Pinpoint the cell where the given text exists, returning its [x, y] midpoint coordinate. 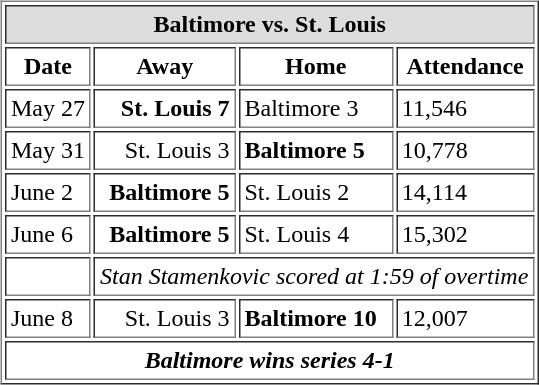
June 8 [48, 318]
St. Louis 7 [165, 108]
St. Louis 4 [316, 234]
10,778 [465, 150]
Baltimore wins series 4-1 [270, 360]
12,007 [465, 318]
St. Louis 2 [316, 192]
14,114 [465, 192]
Attendance [465, 66]
Baltimore vs. St. Louis [270, 24]
15,302 [465, 234]
May 31 [48, 150]
Away [165, 66]
Baltimore 3 [316, 108]
Date [48, 66]
Stan Stamenkovic scored at 1:59 of overtime [314, 276]
Home [316, 66]
May 27 [48, 108]
June 6 [48, 234]
Baltimore 10 [316, 318]
June 2 [48, 192]
11,546 [465, 108]
